Return (X, Y) of the center of cell containing provided text 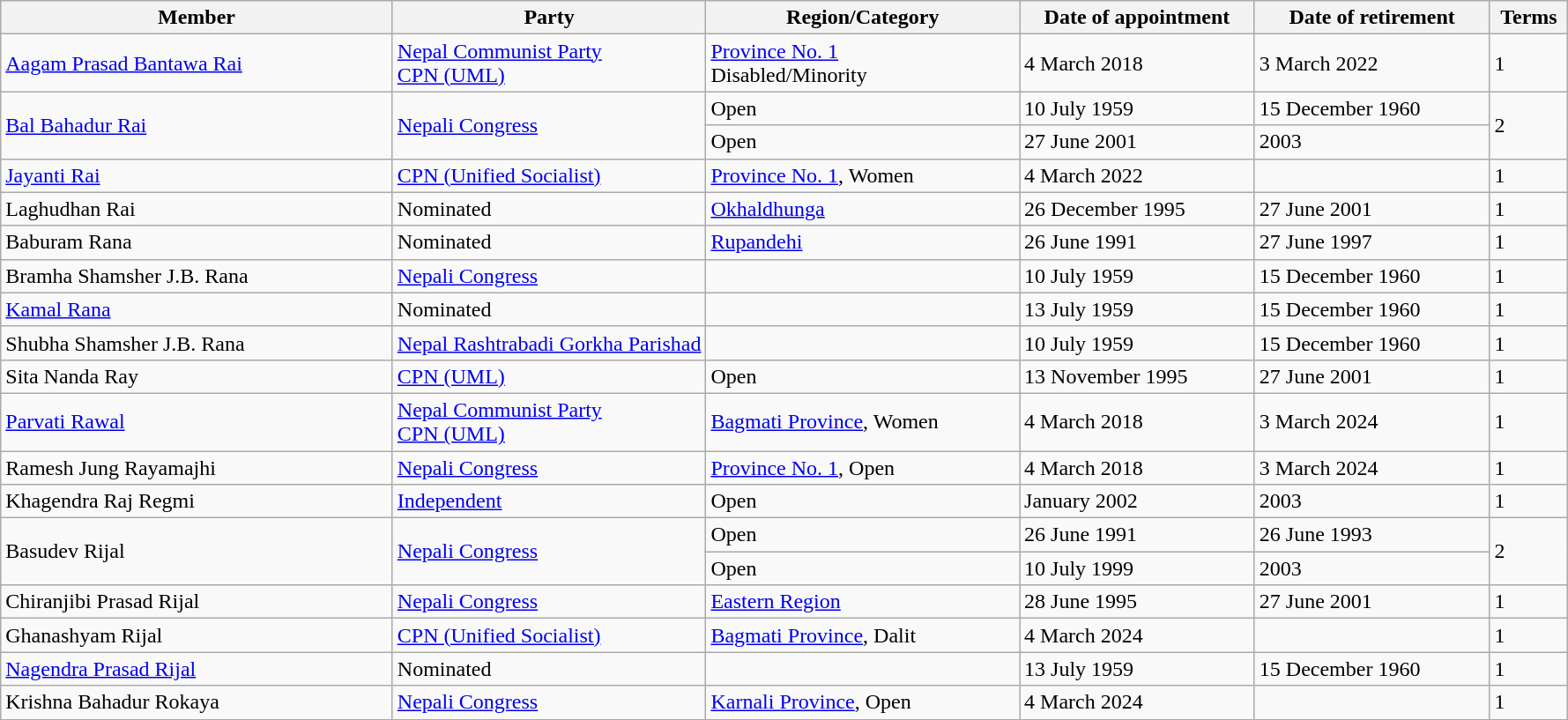
13 November 1995 (1137, 376)
Eastern Region (863, 602)
Date of appointment (1137, 18)
Date of retirement (1371, 18)
26 June 1993 (1371, 535)
26 December 1995 (1137, 209)
27 June 1997 (1371, 242)
Ramesh Jung Rayamajhi (197, 468)
4 March 2022 (1137, 175)
January 2002 (1137, 501)
Rupandehi (863, 242)
Aagam Prasad Bantawa Rai (197, 63)
Ghanashyam Rijal (197, 635)
Krishna Bahadur Rokaya (197, 702)
Bagmati Province, Women (863, 421)
Province No. 1, Women (863, 175)
3 March 2022 (1371, 63)
Bramha Shamsher J.B. Rana (197, 276)
Jayanti Rai (197, 175)
Member (197, 18)
Chiranjibi Prasad Rijal (197, 602)
Party (549, 18)
Kamal Rana (197, 309)
Province No. 1, Open (863, 468)
Bagmati Province, Dalit (863, 635)
Bal Bahadur Rai (197, 125)
Basudev Rijal (197, 552)
Independent (549, 501)
28 June 1995 (1137, 602)
10 July 1999 (1137, 568)
Okhaldhunga (863, 209)
Baburam Rana (197, 242)
Shubha Shamsher J.B. Rana (197, 343)
Nagendra Prasad Rijal (197, 669)
Province No. 1Disabled/Minority (863, 63)
Sita Nanda Ray (197, 376)
Laghudhan Rai (197, 209)
Terms (1528, 18)
Parvati Rawal (197, 421)
Karnali Province, Open (863, 702)
Nepal Rashtrabadi Gorkha Parishad (549, 343)
CPN (UML) (549, 376)
Khagendra Raj Regmi (197, 501)
Region/Category (863, 18)
